Search for the cell housing the specified text and yield its (x, y) center coordinate. 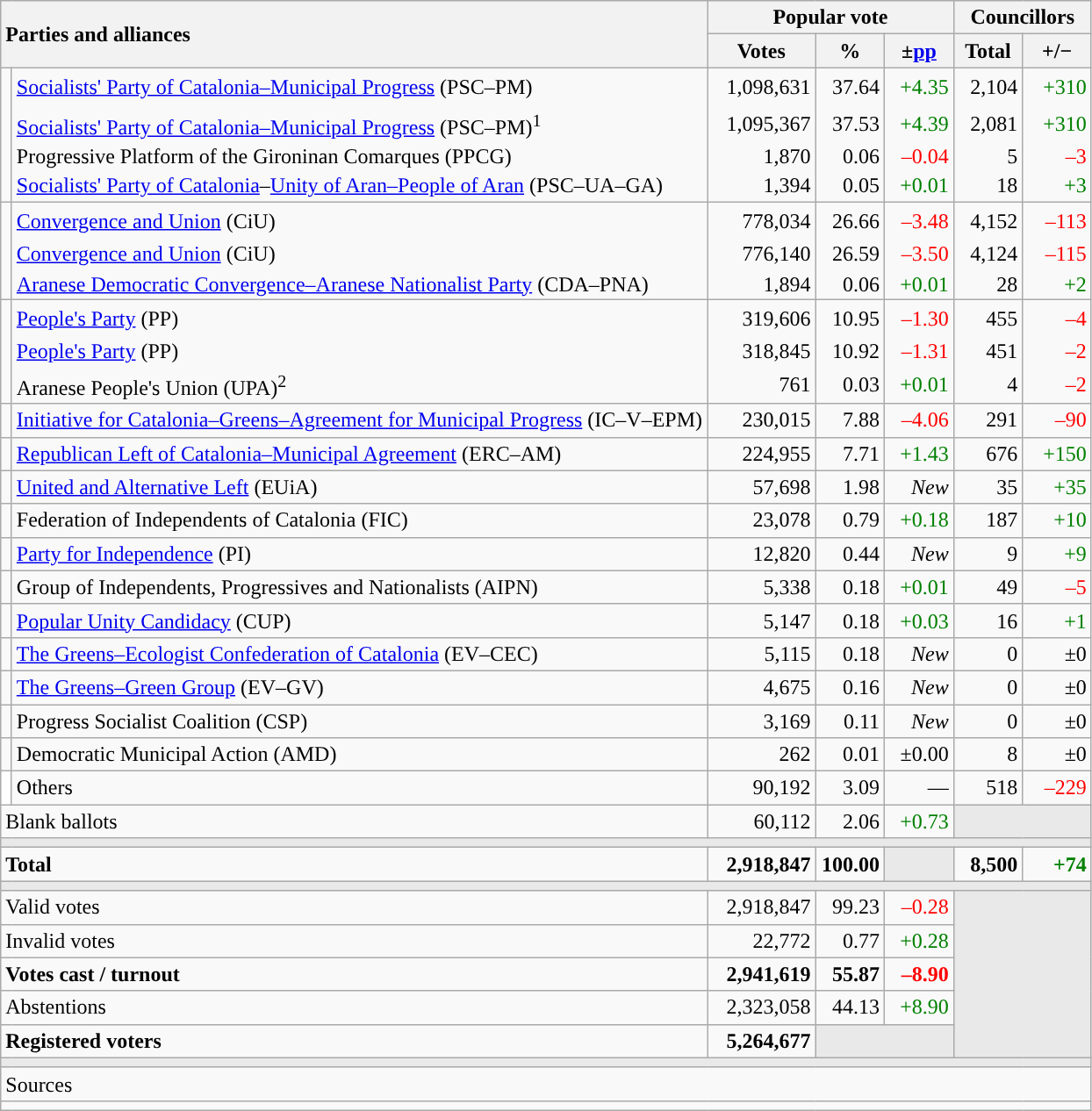
1,394 (762, 186)
1,870 (762, 157)
Votes cast / turnout (355, 974)
5,115 (762, 654)
8 (988, 755)
57,698 (762, 487)
5,264,677 (762, 1041)
10.92 (850, 352)
44.13 (850, 1007)
2,323,058 (762, 1007)
455 (988, 318)
5,338 (762, 587)
— (920, 788)
+35 (1057, 487)
0.05 (850, 186)
Popular vote (830, 18)
4,124 (988, 254)
5 (988, 157)
5,147 (762, 620)
9 (988, 554)
+/− (1057, 51)
3,169 (762, 721)
±0.00 (920, 755)
Parties and alliances (355, 34)
518 (988, 788)
37.53 (850, 124)
+4.35 (920, 86)
Democratic Municipal Action (AMD) (359, 755)
Votes (762, 51)
2,081 (988, 124)
Socialists' Party of Catalonia–Municipal Progress (PSC–PM) (359, 86)
2,104 (988, 86)
3.09 (850, 788)
18 (988, 186)
319,606 (762, 318)
4 (988, 385)
35 (988, 487)
224,955 (762, 454)
Aranese People's Union (UPA)2 (359, 385)
22,772 (762, 941)
Federation of Independents of Catalonia (FIC) (359, 520)
7.71 (850, 454)
Blank ballots (355, 821)
Progressive Platform of the Gironinan Comarques (PPCG) (359, 157)
Socialists' Party of Catalonia–Unity of Aran–People of Aran (PSC–UA–GA) (359, 186)
United and Alternative Left (EUiA) (359, 487)
0.79 (850, 520)
–5 (1057, 587)
–229 (1057, 788)
+4.39 (920, 124)
37.64 (850, 86)
+0.73 (920, 821)
0.16 (850, 687)
23,078 (762, 520)
16 (988, 620)
–3 (1057, 157)
90,192 (762, 788)
–113 (1057, 221)
0.01 (850, 755)
±pp (920, 51)
0.44 (850, 554)
+0.03 (920, 620)
1,894 (762, 283)
–0.28 (920, 907)
Registered voters (355, 1041)
–3.50 (920, 254)
1,095,367 (762, 124)
187 (988, 520)
55.87 (850, 974)
778,034 (762, 221)
2.06 (850, 821)
0.11 (850, 721)
Republican Left of Catalonia–Municipal Agreement (ERC–AM) (359, 454)
761 (762, 385)
0.03 (850, 385)
26.59 (850, 254)
Group of Independents, Progressives and Nationalists (AIPN) (359, 587)
+8.90 (920, 1007)
4,675 (762, 687)
The Greens–Ecologist Confederation of Catalonia (EV–CEC) (359, 654)
–4 (1057, 318)
4,152 (988, 221)
+3 (1057, 186)
230,015 (762, 420)
451 (988, 352)
2,941,619 (762, 974)
26.66 (850, 221)
Initiative for Catalonia–Greens–Agreement for Municipal Progress (IC–V–EPM) (359, 420)
+10 (1057, 520)
–1.30 (920, 318)
The Greens–Green Group (EV–GV) (359, 687)
–3.48 (920, 221)
+74 (1057, 864)
Others (359, 788)
318,845 (762, 352)
60,112 (762, 821)
–1.31 (920, 352)
100.00 (850, 864)
–90 (1057, 420)
% (850, 51)
–0.04 (920, 157)
–4.06 (920, 420)
–8.90 (920, 974)
Socialists' Party of Catalonia–Municipal Progress (PSC–PM)1 (359, 124)
262 (762, 755)
–115 (1057, 254)
+2 (1057, 283)
676 (988, 454)
8,500 (988, 864)
Popular Unity Candidacy (CUP) (359, 620)
99.23 (850, 907)
Progress Socialist Coalition (CSP) (359, 721)
0.77 (850, 941)
+0.28 (920, 941)
Party for Independence (PI) (359, 554)
1.98 (850, 487)
49 (988, 587)
+1.43 (920, 454)
+150 (1057, 454)
+9 (1057, 554)
Valid votes (355, 907)
28 (988, 283)
Invalid votes (355, 941)
+1 (1057, 620)
12,820 (762, 554)
Abstentions (355, 1007)
Sources (546, 1084)
291 (988, 420)
Aranese Democratic Convergence–Aranese Nationalist Party (CDA–PNA) (359, 283)
10.95 (850, 318)
+0.18 (920, 520)
1,098,631 (762, 86)
7.88 (850, 420)
Councillors (1022, 18)
776,140 (762, 254)
